Provide the [X, Y] coordinate of the cell's center where the given text is located.  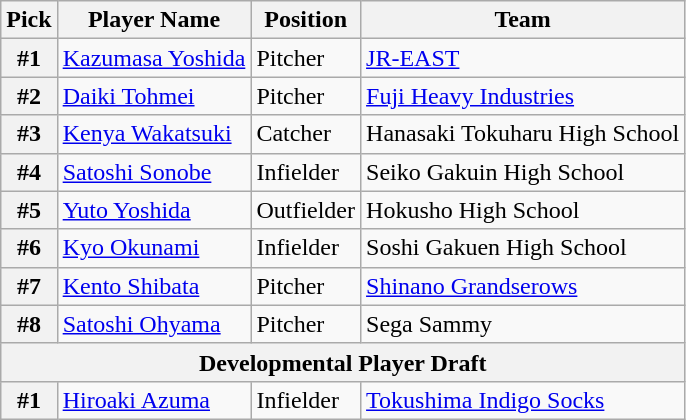
Satoshi Ohyama [154, 324]
Seiko Gakuin High School [523, 172]
#3 [29, 134]
Position [306, 20]
#7 [29, 286]
Soshi Gakuen High School [523, 248]
Team [523, 20]
Outfielder [306, 210]
Sega Sammy [523, 324]
Kento Shibata [154, 286]
Hiroaki Azuma [154, 400]
Hokusho High School [523, 210]
Kazumasa Yoshida [154, 58]
Pick [29, 20]
#8 [29, 324]
Fuji Heavy Industries [523, 96]
Catcher [306, 134]
#6 [29, 248]
Tokushima Indigo Socks [523, 400]
#5 [29, 210]
Kenya Wakatsuki [154, 134]
#2 [29, 96]
Hanasaki Tokuharu High School [523, 134]
Developmental Player Draft [343, 362]
JR-EAST [523, 58]
Yuto Yoshida [154, 210]
Shinano Grandserows [523, 286]
Player Name [154, 20]
Daiki Tohmei [154, 96]
Satoshi Sonobe [154, 172]
#4 [29, 172]
Kyo Okunami [154, 248]
